Scan for the cell matching the given text and deliver its (X, Y) coordinate at center. 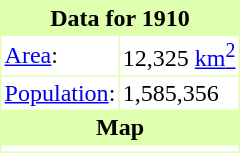
Population: (60, 94)
Area: (60, 56)
Data for 1910 (120, 18)
Map (120, 128)
12,325 km2 (180, 56)
1,585,356 (180, 94)
